Pinpoint the cell where the given text exists, returning its [x, y] midpoint coordinate. 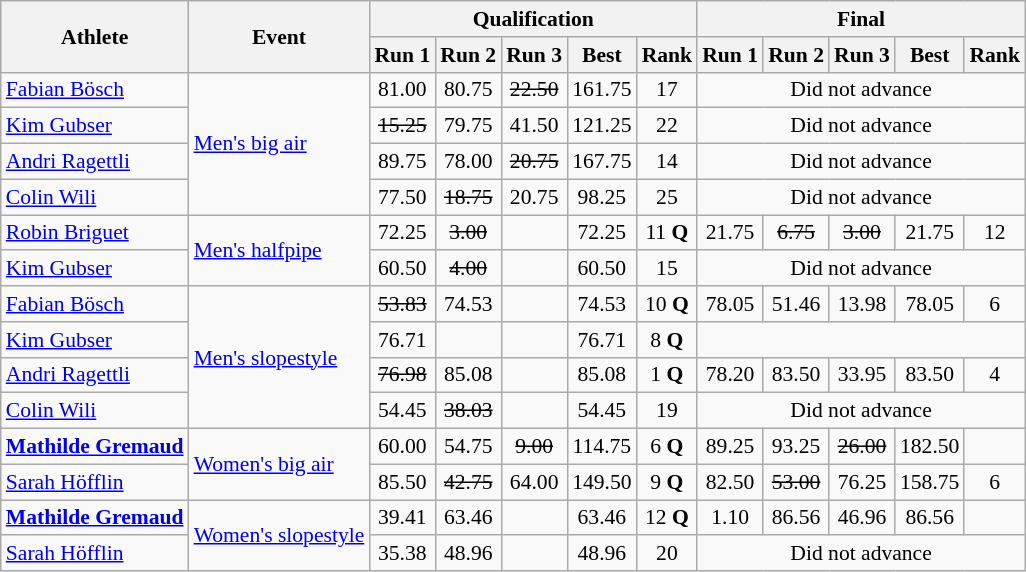
76.25 [862, 482]
Robin Briguet [95, 233]
42.75 [468, 482]
60.00 [402, 447]
54.75 [468, 447]
82.50 [730, 482]
10 Q [668, 304]
1 Q [668, 375]
12 Q [668, 518]
14 [668, 162]
26.00 [862, 447]
Women's big air [280, 464]
9 Q [668, 482]
18.75 [468, 197]
Women's slopestyle [280, 536]
15.25 [402, 126]
22.50 [534, 90]
22 [668, 126]
1.10 [730, 518]
4 [994, 375]
38.03 [468, 411]
39.41 [402, 518]
51.46 [796, 304]
89.25 [730, 447]
76.98 [402, 375]
79.75 [468, 126]
81.00 [402, 90]
13.98 [862, 304]
9.00 [534, 447]
19 [668, 411]
85.50 [402, 482]
98.25 [602, 197]
121.25 [602, 126]
17 [668, 90]
53.00 [796, 482]
12 [994, 233]
20 [668, 554]
64.00 [534, 482]
Event [280, 36]
114.75 [602, 447]
89.75 [402, 162]
33.95 [862, 375]
93.25 [796, 447]
41.50 [534, 126]
8 Q [668, 340]
11 Q [668, 233]
Men's big air [280, 143]
Final [861, 19]
25 [668, 197]
35.38 [402, 554]
Qualification [533, 19]
78.20 [730, 375]
182.50 [930, 447]
Men's slopestyle [280, 357]
Athlete [95, 36]
46.96 [862, 518]
158.75 [930, 482]
80.75 [468, 90]
167.75 [602, 162]
53.83 [402, 304]
149.50 [602, 482]
Men's halfpipe [280, 250]
77.50 [402, 197]
6 Q [668, 447]
78.00 [468, 162]
15 [668, 269]
6.75 [796, 233]
161.75 [602, 90]
4.00 [468, 269]
